Extract the [x, y] coordinate from the center of the cell holding the provided text.  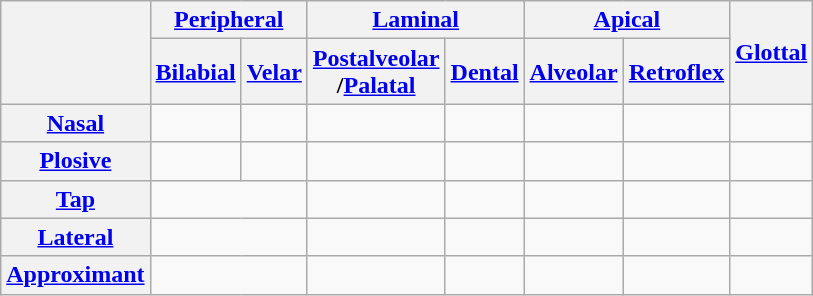
Peripheral [228, 20]
Lateral [76, 237]
Postalveolar/Palatal [376, 72]
Glottal [772, 52]
Retroflex [676, 72]
Plosive [76, 161]
Velar [274, 72]
Nasal [76, 123]
Apical [627, 20]
Alveolar [574, 72]
Dental [484, 72]
Bilabial [196, 72]
Approximant [76, 275]
Laminal [416, 20]
Tap [76, 199]
